Determine the (X, Y) coordinate at the center of the cell enclosing the given text.  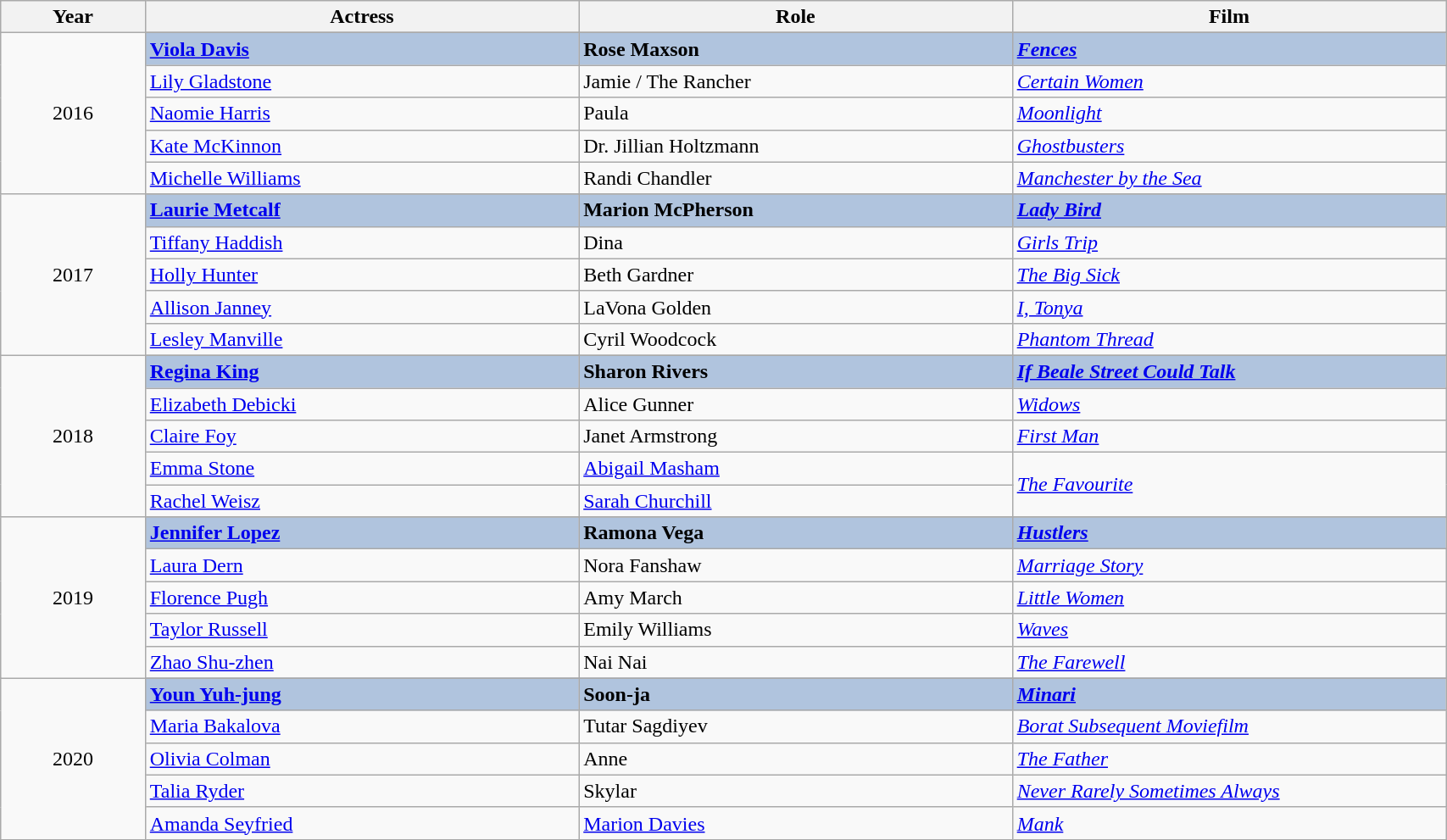
Nai Nai (795, 662)
Beth Gardner (795, 275)
Fences (1229, 49)
Mank (1229, 823)
Abigail Masham (795, 469)
Regina King (361, 371)
Waves (1229, 630)
Marion McPherson (795, 210)
Film (1229, 17)
Anne (795, 759)
If Beale Street Could Talk (1229, 371)
2018 (73, 436)
Randi Chandler (795, 178)
Actress (361, 17)
Manchester by the Sea (1229, 178)
Taylor Russell (361, 630)
Laura Dern (361, 565)
Emily Williams (795, 630)
Lady Bird (1229, 210)
Soon-ja (795, 694)
Florence Pugh (361, 598)
2020 (73, 759)
Olivia Colman (361, 759)
Rose Maxson (795, 49)
Borat Subsequent Moviefilm (1229, 726)
Widows (1229, 404)
Viola Davis (361, 49)
The Father (1229, 759)
Youn Yuh-jung (361, 694)
2017 (73, 275)
Certain Women (1229, 81)
Marriage Story (1229, 565)
Amanda Seyfried (361, 823)
LaVona Golden (795, 307)
Zhao Shu-zhen (361, 662)
Alice Gunner (795, 404)
Tutar Sagdiyev (795, 726)
Emma Stone (361, 469)
Sarah Churchill (795, 501)
Naomie Harris (361, 114)
First Man (1229, 437)
Phantom Thread (1229, 339)
I, Tonya (1229, 307)
Hustlers (1229, 533)
Laurie Metcalf (361, 210)
Lily Gladstone (361, 81)
Nora Fanshaw (795, 565)
Maria Bakalova (361, 726)
Sharon Rivers (795, 371)
Skylar (795, 791)
Kate McKinnon (361, 146)
2016 (73, 114)
Lesley Manville (361, 339)
Marion Davies (795, 823)
Michelle Williams (361, 178)
Never Rarely Sometimes Always (1229, 791)
The Big Sick (1229, 275)
Dina (795, 242)
The Favourite (1229, 485)
The Farewell (1229, 662)
Ramona Vega (795, 533)
Talia Ryder (361, 791)
Rachel Weisz (361, 501)
Jennifer Lopez (361, 533)
Janet Armstrong (795, 437)
Jamie / The Rancher (795, 81)
Cyril Woodcock (795, 339)
Claire Foy (361, 437)
Paula (795, 114)
Moonlight (1229, 114)
Dr. Jillian Holtzmann (795, 146)
Year (73, 17)
Amy March (795, 598)
2019 (73, 598)
Elizabeth Debicki (361, 404)
Minari (1229, 694)
Little Women (1229, 598)
Holly Hunter (361, 275)
Tiffany Haddish (361, 242)
Ghostbusters (1229, 146)
Allison Janney (361, 307)
Role (795, 17)
Girls Trip (1229, 242)
